Locate the cell with the specified text and output its [X, Y] center coordinate. 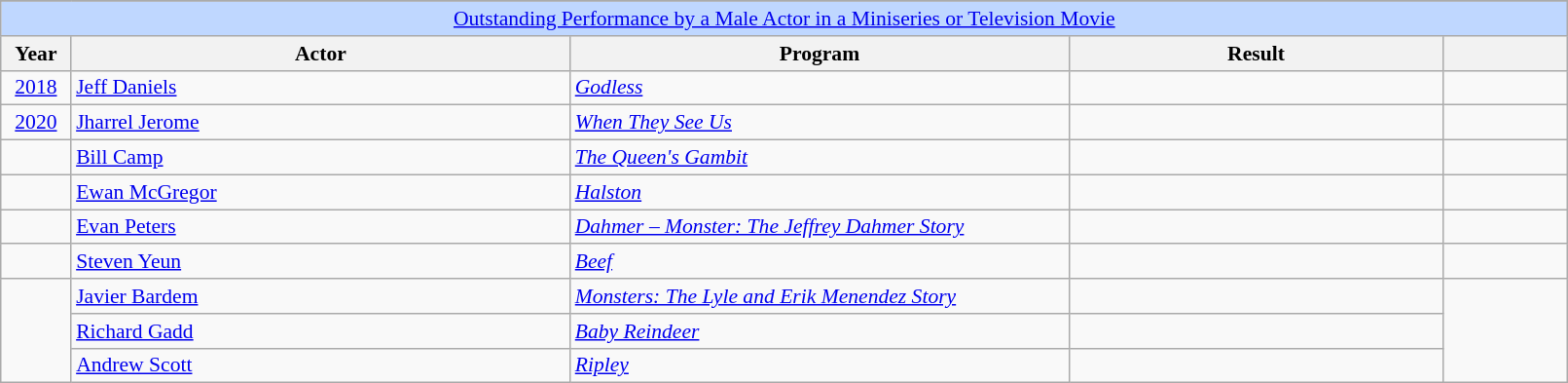
When They See Us [820, 123]
2018 [36, 88]
The Queen's Gambit [820, 158]
Monsters: The Lyle and Erik Menendez Story [820, 296]
Halston [820, 192]
Javier Bardem [321, 296]
Ripley [820, 365]
Godless [820, 88]
Program [820, 54]
Jeff Daniels [321, 88]
Year [36, 54]
Actor [321, 54]
Result [1256, 54]
Dahmer – Monster: The Jeffrey Dahmer Story [820, 227]
2020 [36, 123]
Andrew Scott [321, 365]
Jharrel Jerome [321, 123]
Ewan McGregor [321, 192]
Baby Reindeer [820, 331]
Bill Camp [321, 158]
Outstanding Performance by a Male Actor in a Miniseries or Television Movie [784, 19]
Evan Peters [321, 227]
Richard Gadd [321, 331]
Beef [820, 262]
Steven Yeun [321, 262]
